For the text-containing cell, return its midpoint in [X, Y] coordinate format. 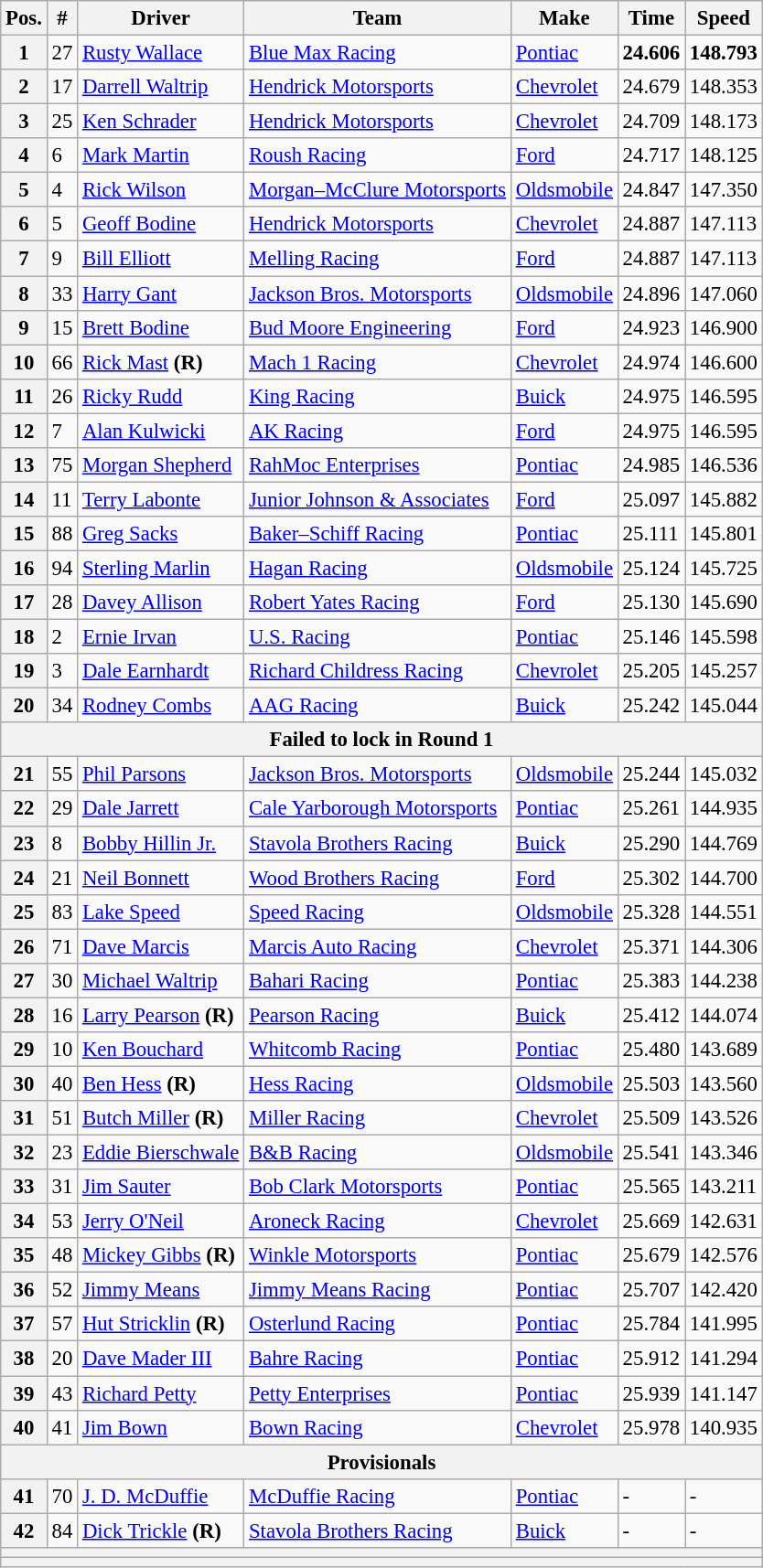
25.978 [651, 1427]
Speed Racing [378, 912]
146.900 [725, 327]
Sterling Marlin [161, 568]
51 [62, 1118]
Miller Racing [378, 1118]
57 [62, 1325]
142.631 [725, 1221]
144.238 [725, 981]
Wood Brothers Racing [378, 878]
145.598 [725, 637]
Osterlund Racing [378, 1325]
83 [62, 912]
Morgan Shepherd [161, 465]
145.257 [725, 671]
84 [62, 1531]
1 [24, 53]
25.912 [651, 1359]
Roush Racing [378, 155]
143.560 [725, 1083]
145.882 [725, 499]
24.679 [651, 87]
25.679 [651, 1255]
Rusty Wallace [161, 53]
Driver [161, 18]
Jimmy Means Racing [378, 1290]
# [62, 18]
Ernie Irvan [161, 637]
Bud Moore Engineering [378, 327]
Melling Racing [378, 259]
25.146 [651, 637]
25.383 [651, 981]
Petty Enterprises [378, 1393]
Baker–Schiff Racing [378, 534]
Geoff Bodine [161, 224]
Hess Racing [378, 1083]
144.935 [725, 809]
37 [24, 1325]
Davey Allison [161, 603]
Lake Speed [161, 912]
143.211 [725, 1187]
140.935 [725, 1427]
71 [62, 946]
25.503 [651, 1083]
53 [62, 1221]
88 [62, 534]
Butch Miller (R) [161, 1118]
Hut Stricklin (R) [161, 1325]
Richard Petty [161, 1393]
13 [24, 465]
Richard Childress Racing [378, 671]
144.769 [725, 843]
25.784 [651, 1325]
Bill Elliott [161, 259]
25.412 [651, 1015]
Michael Waltrip [161, 981]
Failed to lock in Round 1 [381, 740]
14 [24, 499]
24.896 [651, 293]
Mark Martin [161, 155]
36 [24, 1290]
Junior Johnson & Associates [378, 499]
Ben Hess (R) [161, 1083]
Whitcomb Racing [378, 1050]
144.306 [725, 946]
Jim Bown [161, 1427]
Dale Earnhardt [161, 671]
Dale Jarrett [161, 809]
70 [62, 1496]
25.480 [651, 1050]
25.302 [651, 878]
147.060 [725, 293]
Marcis Auto Racing [378, 946]
145.032 [725, 774]
24.985 [651, 465]
AAG Racing [378, 706]
Mach 1 Racing [378, 362]
Morgan–McClure Motorsports [378, 190]
43 [62, 1393]
McDuffie Racing [378, 1496]
Jim Sauter [161, 1187]
145.725 [725, 568]
141.294 [725, 1359]
Bown Racing [378, 1427]
25.541 [651, 1153]
Provisionals [381, 1462]
144.074 [725, 1015]
Robert Yates Racing [378, 603]
32 [24, 1153]
Eddie Bierschwale [161, 1153]
148.353 [725, 87]
Mickey Gibbs (R) [161, 1255]
Bobby Hillin Jr. [161, 843]
B&B Racing [378, 1153]
75 [62, 465]
143.346 [725, 1153]
Make [564, 18]
Larry Pearson (R) [161, 1015]
Time [651, 18]
Alan Kulwicki [161, 431]
42 [24, 1531]
48 [62, 1255]
Dave Marcis [161, 946]
142.420 [725, 1290]
Bahari Racing [378, 981]
147.350 [725, 190]
25.565 [651, 1187]
Winkle Motorsports [378, 1255]
Bob Clark Motorsports [378, 1187]
RahMoc Enterprises [378, 465]
Aroneck Racing [378, 1221]
Jimmy Means [161, 1290]
66 [62, 362]
24.606 [651, 53]
55 [62, 774]
144.551 [725, 912]
143.526 [725, 1118]
25.707 [651, 1290]
Darrell Waltrip [161, 87]
24.847 [651, 190]
25.669 [651, 1221]
148.793 [725, 53]
143.689 [725, 1050]
Jerry O'Neil [161, 1221]
25.328 [651, 912]
25.097 [651, 499]
24.717 [651, 155]
94 [62, 568]
148.173 [725, 122]
25.261 [651, 809]
35 [24, 1255]
22 [24, 809]
Blue Max Racing [378, 53]
Ken Schrader [161, 122]
25.124 [651, 568]
25.242 [651, 706]
25.130 [651, 603]
Terry Labonte [161, 499]
25.939 [651, 1393]
145.801 [725, 534]
Rodney Combs [161, 706]
52 [62, 1290]
Dave Mader III [161, 1359]
18 [24, 637]
Pos. [24, 18]
Brett Bodine [161, 327]
144.700 [725, 878]
24.709 [651, 122]
141.995 [725, 1325]
25.244 [651, 774]
141.147 [725, 1393]
Neil Bonnett [161, 878]
25.205 [651, 671]
142.576 [725, 1255]
Cale Yarborough Motorsports [378, 809]
Pearson Racing [378, 1015]
Hagan Racing [378, 568]
Bahre Racing [378, 1359]
Speed [725, 18]
25.371 [651, 946]
Ricky Rudd [161, 396]
24.974 [651, 362]
U.S. Racing [378, 637]
25.111 [651, 534]
Dick Trickle (R) [161, 1531]
24 [24, 878]
12 [24, 431]
Rick Wilson [161, 190]
Harry Gant [161, 293]
39 [24, 1393]
J. D. McDuffie [161, 1496]
148.125 [725, 155]
King Racing [378, 396]
38 [24, 1359]
145.690 [725, 603]
19 [24, 671]
145.044 [725, 706]
146.600 [725, 362]
Greg Sacks [161, 534]
25.290 [651, 843]
24.923 [651, 327]
Rick Mast (R) [161, 362]
146.536 [725, 465]
AK Racing [378, 431]
Ken Bouchard [161, 1050]
Phil Parsons [161, 774]
Team [378, 18]
25.509 [651, 1118]
